For the text-containing cell, return its midpoint in [X, Y] coordinate format. 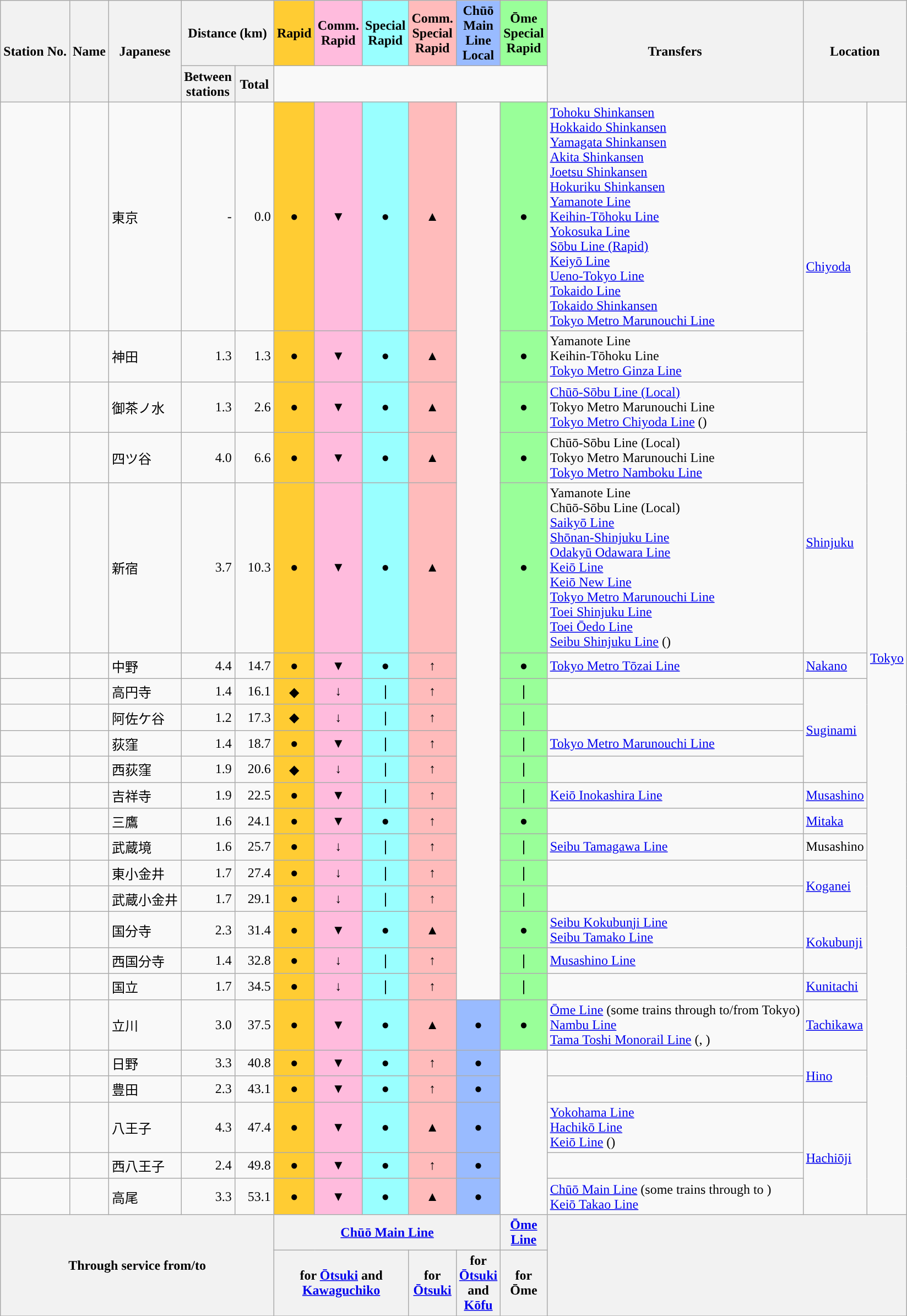
20.6 [254, 769]
Tokyo [887, 658]
Japanese [145, 51]
37.5 [254, 1025]
for Ōtsuki and Kōfu [478, 1283]
Nakano [835, 665]
Name [89, 51]
高円寺 [145, 692]
Comm.Rapid [338, 33]
立川 [145, 1025]
Tokyo Metro Marunouchi Line [675, 743]
17.3 [254, 717]
Chūō Main Line Local [478, 33]
Location [855, 51]
2.4 [208, 1165]
Ōme Line (some trains through to/from Tokyo) Nambu Line Tama Toshi Monorail Line (, ) [675, 1025]
Hino [835, 1076]
荻窪 [145, 743]
14.7 [254, 665]
Chūō Main Line (some trains through to ) Keiō Takao Line [675, 1196]
中野 [145, 665]
31.4 [254, 929]
4.0 [208, 458]
24.1 [254, 822]
日野 [145, 1063]
Yamanote Line Keihin-Tōhoku Line Tokyo Metro Ginza Line [675, 356]
武蔵境 [145, 847]
西八王子 [145, 1165]
武蔵小金井 [145, 899]
10.3 [254, 568]
4.4 [208, 665]
Chūō-Sōbu Line (Local) Tokyo Metro Marunouchi Line Tokyo Metro Namboku Line [675, 458]
三鷹 [145, 822]
Kunitachi [835, 987]
for Ōme [524, 1283]
Kokubunji [835, 943]
Transfers [675, 51]
6.6 [254, 458]
Suginami [835, 730]
Yokohama Line Hachikō Line Keiō Line () [675, 1127]
43.1 [254, 1089]
国立 [145, 987]
16.1 [254, 692]
Comm.SpecialRapid [432, 33]
四ツ谷 [145, 458]
18.7 [254, 743]
53.1 [254, 1196]
Tokyo Metro Tōzai Line [675, 665]
Chūō-Sōbu Line (Local) Tokyo Metro Marunouchi Line Tokyo Metro Chiyoda Line () [675, 407]
3.7 [208, 568]
Tachikawa [835, 1025]
Hachiōji [835, 1158]
東京 [145, 216]
Station No. [35, 51]
御茶ノ水 [145, 407]
for Ōtsuki [432, 1283]
Shinjuku [835, 542]
吉祥寺 [145, 795]
0.0 [254, 216]
西国分寺 [145, 960]
阿佐ケ谷 [145, 717]
新宿 [145, 568]
22.5 [254, 795]
ŌmeSpecialRapid [524, 33]
29.1 [254, 899]
Chūō Main Line [387, 1232]
47.4 [254, 1127]
1.2 [208, 717]
Mitaka [835, 822]
Seibu Kokubunji Line Seibu Tamako Line [675, 929]
高尾 [145, 1196]
八王子 [145, 1127]
神田 [145, 356]
2.6 [254, 407]
3.0 [208, 1025]
Seibu Tamagawa Line [675, 847]
49.8 [254, 1165]
40.8 [254, 1063]
Through service from/to [138, 1265]
Total [254, 84]
- [208, 216]
Keiō Inokashira Line [675, 795]
Musashino Line [675, 960]
27.4 [254, 873]
国分寺 [145, 929]
Chiyoda [835, 267]
4.3 [208, 1127]
SpecialRapid [385, 33]
Rapid [294, 33]
Koganei [835, 886]
豊田 [145, 1089]
32.8 [254, 960]
for Ōtsuki and Kawaguchiko [341, 1283]
25.7 [254, 847]
Ōme Line [524, 1232]
Distance (km) [228, 33]
西荻窪 [145, 769]
34.5 [254, 987]
Betweenstations [208, 84]
東小金井 [145, 873]
